Extract the (x, y) coordinate from the center of the cell holding the provided text.  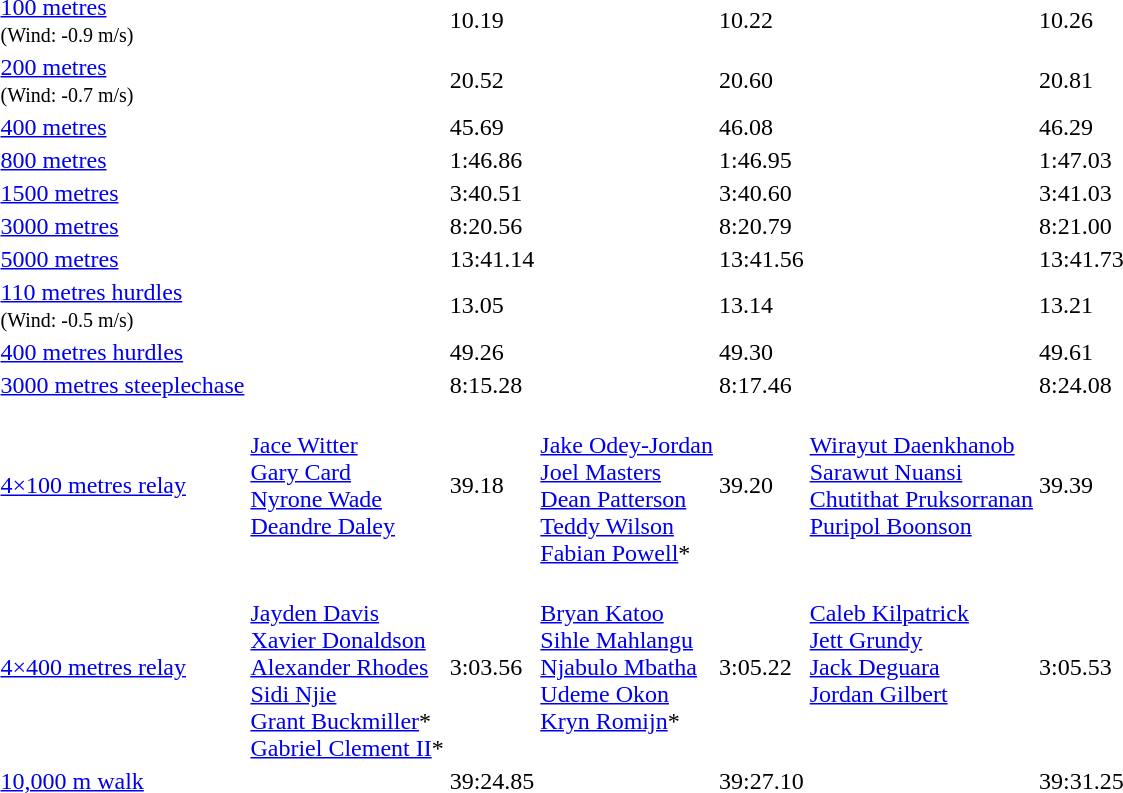
Wirayut DaenkhanobSarawut NuansiChutithat PruksorrananPuripol Boonson (921, 486)
1:46.95 (761, 160)
20.52 (492, 80)
Caleb KilpatrickJett GrundyJack DeguaraJordan Gilbert (921, 667)
3:05.22 (761, 667)
8:20.79 (761, 226)
49.30 (761, 352)
3:40.60 (761, 193)
46.08 (761, 127)
3:03.56 (492, 667)
39.20 (761, 486)
3:40.51 (492, 193)
45.69 (492, 127)
8:17.46 (761, 385)
Jace WitterGary CardNyrone WadeDeandre Daley (347, 486)
1:46.86 (492, 160)
8:20.56 (492, 226)
20.60 (761, 80)
8:15.28 (492, 385)
13.05 (492, 306)
Jayden DavisXavier DonaldsonAlexander RhodesSidi NjieGrant Buckmiller*Gabriel Clement II* (347, 667)
Bryan KatooSihle MahlanguNjabulo MbathaUdeme OkonKryn Romijn* (627, 667)
13:41.14 (492, 259)
Jake Odey-JordanJoel MastersDean PattersonTeddy WilsonFabian Powell* (627, 486)
39.18 (492, 486)
13:41.56 (761, 259)
49.26 (492, 352)
13.14 (761, 306)
